Provide the (x, y) coordinate of the cell's center where the given text is located.  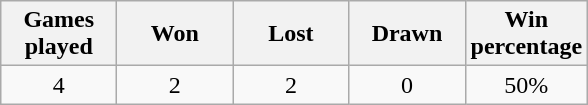
Won (175, 34)
Games played (59, 34)
4 (59, 85)
Drawn (407, 34)
50% (526, 85)
Lost (291, 34)
0 (407, 85)
Win percentage (526, 34)
